Identify which cell holds the provided text, then report its [X, Y] central coordinate. 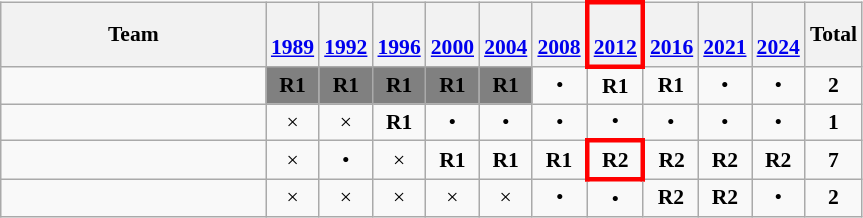
1992 [346, 35]
2012 [615, 35]
2024 [778, 35]
2000 [452, 35]
2016 [670, 35]
2008 [560, 35]
2004 [506, 35]
2021 [724, 35]
7 [834, 160]
1 [834, 122]
1996 [398, 35]
1989 [292, 35]
Total [834, 35]
Team [134, 35]
